Extract the [X, Y] coordinate from the center of the cell holding the provided text.  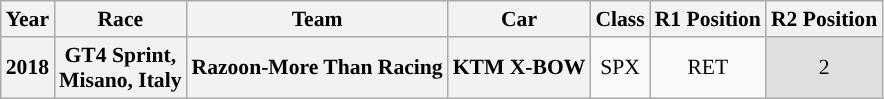
Year [28, 19]
Class [620, 19]
RET [708, 68]
KTM X-BOW [520, 68]
SPX [620, 68]
GT4 Sprint, Misano, Italy [120, 68]
Razoon-More Than Racing [318, 68]
2 [824, 68]
Team [318, 19]
Car [520, 19]
R1 Position [708, 19]
Race [120, 19]
R2 Position [824, 19]
2018 [28, 68]
